Search for the cell housing the specified text and yield its (X, Y) center coordinate. 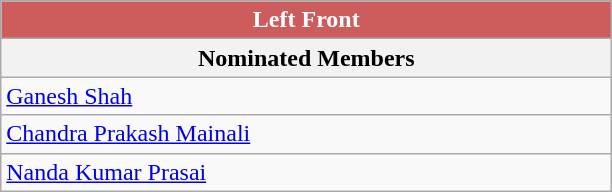
Nanda Kumar Prasai (306, 172)
Nominated Members (306, 58)
Left Front (306, 20)
Ganesh Shah (306, 96)
Chandra Prakash Mainali (306, 134)
